Locate the cell with the specified text and output its (X, Y) center coordinate. 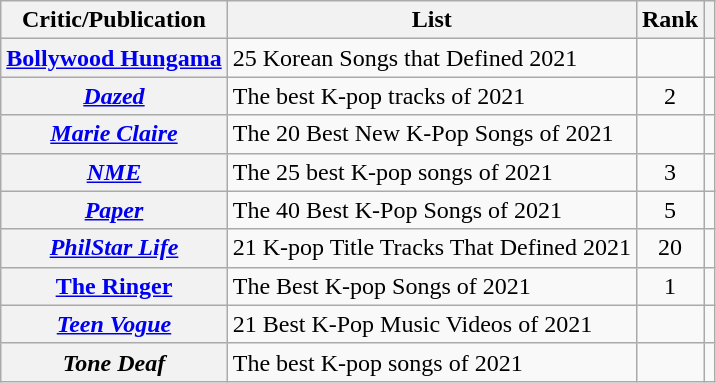
20 (670, 248)
Rank (670, 20)
List (432, 20)
The best K-pop tracks of 2021 (432, 96)
25 Korean Songs that Defined 2021 (432, 58)
NME (114, 172)
The 40 Best K-Pop Songs of 2021 (432, 210)
Teen Vogue (114, 324)
1 (670, 286)
Bollywood Hungama (114, 58)
Critic/Publication (114, 20)
The 20 Best New K-Pop Songs of 2021 (432, 134)
2 (670, 96)
The 25 best K-pop songs of 2021 (432, 172)
5 (670, 210)
The best K-pop songs of 2021 (432, 362)
The Best K-pop Songs of 2021 (432, 286)
Tone Deaf (114, 362)
21 Best K-Pop Music Videos of 2021 (432, 324)
Marie Claire (114, 134)
Dazed (114, 96)
PhilStar Life (114, 248)
21 K-pop Title Tracks That Defined 2021 (432, 248)
Paper (114, 210)
The Ringer (114, 286)
3 (670, 172)
